Identify which cell holds the provided text, then report its [x, y] central coordinate. 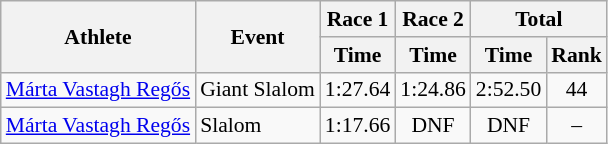
Race 2 [432, 19]
1:24.86 [432, 90]
Athlete [98, 36]
44 [576, 90]
2:52.50 [508, 90]
Race 1 [358, 19]
Slalom [258, 126]
1:27.64 [358, 90]
Rank [576, 55]
Giant Slalom [258, 90]
Event [258, 36]
1:17.66 [358, 126]
Total [539, 19]
– [576, 126]
